Return [X, Y] of the center of cell containing provided text 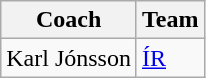
ÍR [170, 58]
Team [170, 20]
Karl Jónsson [69, 58]
Coach [69, 20]
